Identify which cell holds the provided text, then report its (X, Y) central coordinate. 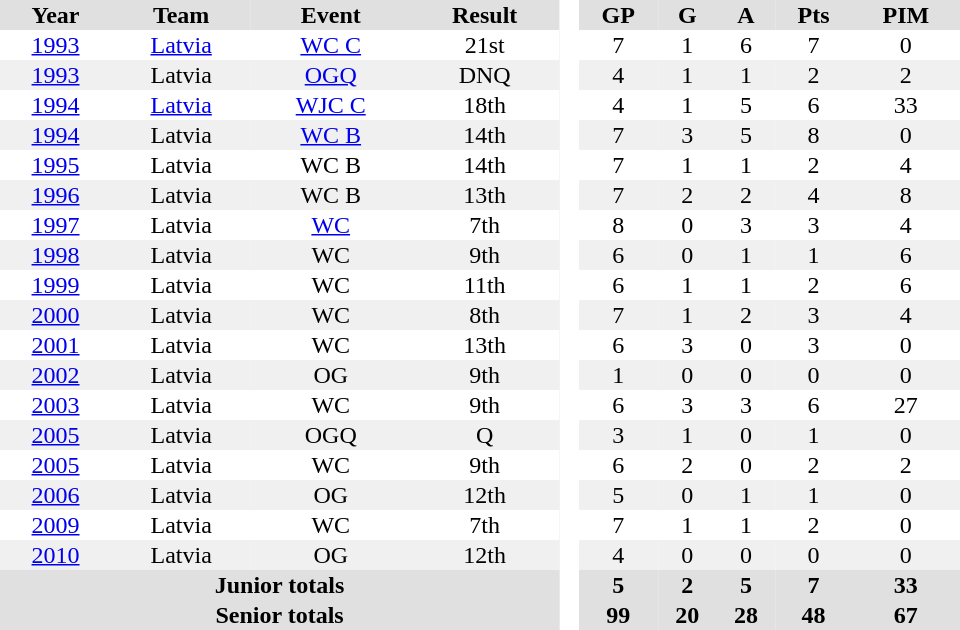
2001 (56, 345)
Event (330, 15)
PIM (906, 15)
1998 (56, 255)
1999 (56, 285)
27 (906, 405)
Junior totals (280, 585)
2006 (56, 495)
Year (56, 15)
WC C (330, 45)
DNQ (484, 75)
G (688, 15)
WJC C (330, 105)
A (746, 15)
1995 (56, 165)
2009 (56, 525)
21st (484, 45)
48 (813, 615)
Q (484, 435)
Senior totals (280, 615)
Pts (813, 15)
1997 (56, 225)
11th (484, 285)
67 (906, 615)
2010 (56, 555)
Result (484, 15)
18th (484, 105)
GP (618, 15)
2000 (56, 315)
20 (688, 615)
2002 (56, 375)
99 (618, 615)
1996 (56, 195)
28 (746, 615)
2003 (56, 405)
8th (484, 315)
Team (181, 15)
